Return the (x, y) coordinate for the center point of the cell that contains the specified text.  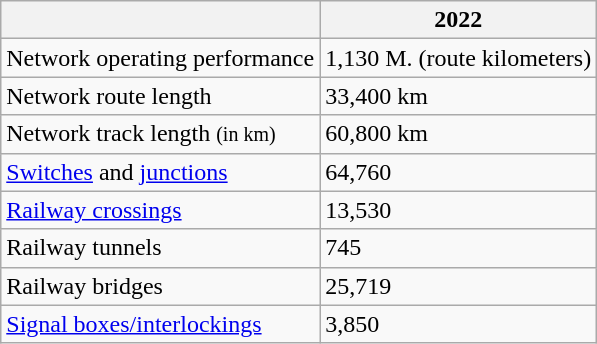
Network operating performance (160, 58)
25,719 (458, 286)
1,130 M. (route kilometers) (458, 58)
13,530 (458, 210)
Network track length (in km) (160, 134)
64,760 (458, 172)
Railway crossings (160, 210)
Switches and junctions (160, 172)
Railway bridges (160, 286)
2022 (458, 20)
33,400 km (458, 96)
745 (458, 248)
60,800 km (458, 134)
3,850 (458, 324)
Railway tunnels (160, 248)
Network route length (160, 96)
Signal boxes/interlockings (160, 324)
